Capture the cell that displays the provided text and extract its [X, Y] central coordinate. 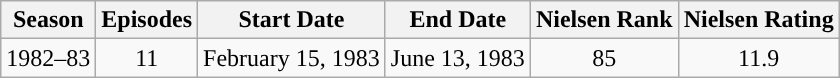
Season [48, 20]
End Date [458, 20]
February 15, 1983 [292, 58]
Episodes [147, 20]
1982–83 [48, 58]
11.9 [758, 58]
Nielsen Rating [758, 20]
85 [604, 58]
Nielsen Rank [604, 20]
Start Date [292, 20]
June 13, 1983 [458, 58]
11 [147, 58]
